Extract the [X, Y] coordinate from the center of the cell holding the provided text.  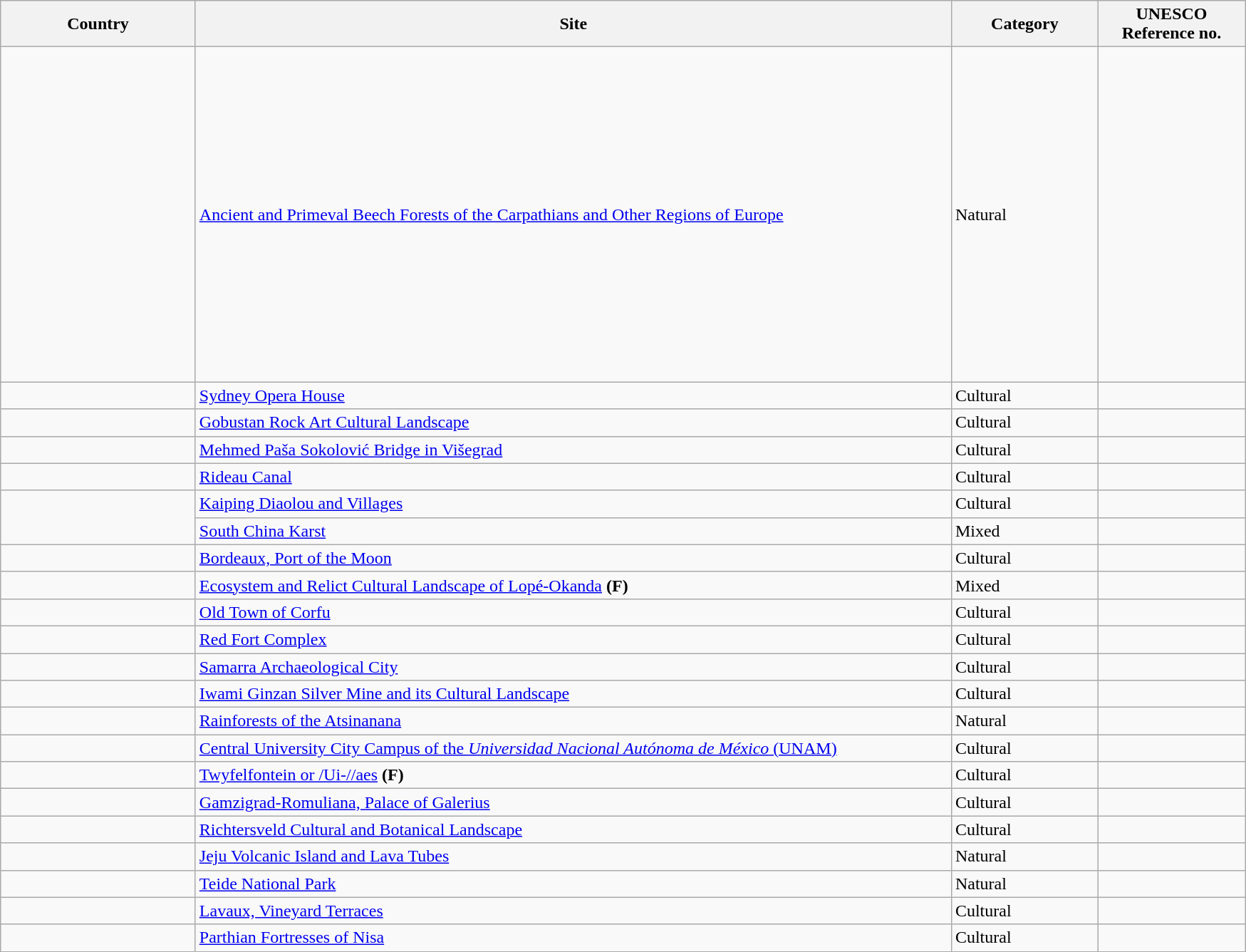
Ecosystem and Relict Cultural Landscape of Lopé-Okanda (F) [573, 585]
Gamzigrad-Romuliana, Palace of Galerius [573, 802]
Mehmed Paša Sokolović Bridge in Višegrad [573, 450]
Rainforests of the Atsinanana [573, 721]
Gobustan Rock Art Cultural Landscape [573, 423]
Sydney Opera House [573, 395]
Country [98, 24]
Lavaux, Vineyard Terraces [573, 911]
Rideau Canal [573, 477]
Samarra Archaeological City [573, 666]
UNESCO Reference no. [1171, 24]
Old Town of Corfu [573, 612]
Twyfelfontein or /Ui-//aes (F) [573, 775]
Parthian Fortresses of Nisa [573, 938]
Kaiping Diaolou and Villages [573, 504]
Central University City Campus of the Universidad Nacional Autónoma de México (UNAM) [573, 748]
Site [573, 24]
Red Fort Complex [573, 639]
Jeju Volcanic Island and Lava Tubes [573, 857]
Richtersveld Cultural and Botanical Landscape [573, 829]
Teide National Park [573, 884]
South China Karst [573, 531]
Category [1024, 24]
Iwami Ginzan Silver Mine and its Cultural Landscape [573, 694]
Bordeaux, Port of the Moon [573, 558]
Ancient and Primeval Beech Forests of the Carpathians and Other Regions of Europe [573, 214]
